Extract the [X, Y] coordinate from the center of the cell holding the provided text.  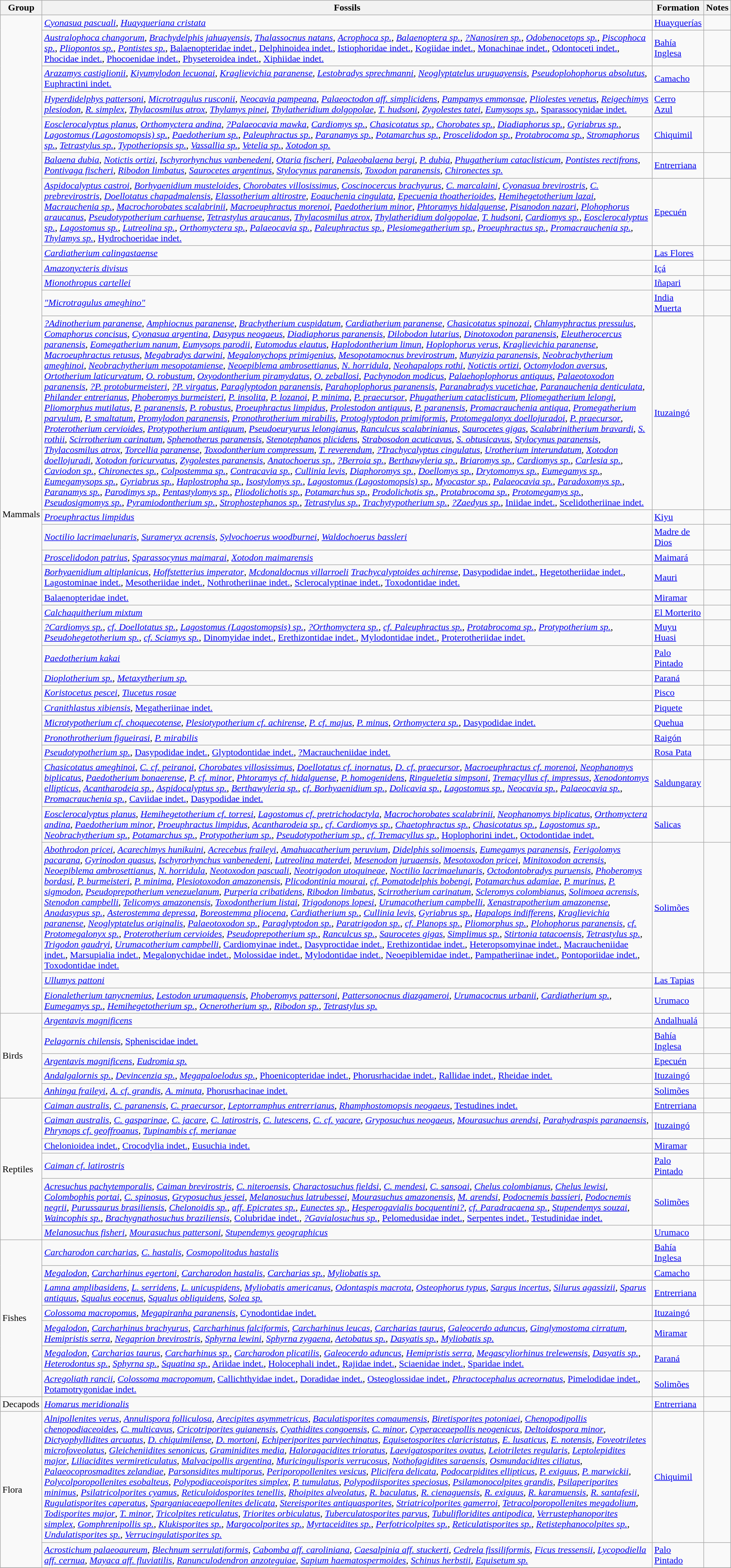
Flora [21, 1490]
Proscelidodon patrius, Sparassocynus maimarai, Xotodon maimarensis [347, 557]
Argentavis magnificens [347, 1021]
Cardiatherium calingastaense [347, 253]
El Morterito [678, 612]
Andalhualá [678, 1021]
Içá [678, 268]
Noctilio lacrimaelunaris, Surameryx acrensis, Sylvochoerus woodburnei, Waldochoerus bassleri [347, 537]
Decapods [21, 1404]
Birds [21, 1055]
Mammals [21, 514]
IndiaMuerta [678, 303]
Mauri [678, 578]
Paedotherium kakai [347, 658]
Chelonioidea indet., Crocodylia indet., Eusuchia indet. [347, 1146]
Raigón [678, 737]
Cranithlastus xibiensis, Megatheriinae indet. [347, 708]
Calchaquitherium mixtum [347, 612]
Maimará [678, 557]
Amazonycteris divisus [347, 268]
Pisco [678, 693]
Salicas [678, 824]
Colossoma macropomus, Megapiranha paranensis, Cynodontidae indet. [347, 1313]
Homarus meridionalis [347, 1404]
Las Flores [678, 253]
Megalodon, Carcharhinus egertoni, Carcharodon hastalis, Carcharias sp., Myliobatis sp. [347, 1273]
Fossils [347, 8]
Reptiles [21, 1169]
Formation [678, 8]
Rosa Pata [678, 752]
Fishes [21, 1318]
"Microtragulus ameghino" [347, 303]
Saldungaray [678, 783]
Las Tapias [678, 981]
Pseudotypotherium sp., Dasypodidae indet., Glyptodontidae indet., ?Macraucheniidae indet. [347, 752]
Melanosuchus fisheri, Mourasuchus pattersoni, Stupendemys geographicus [347, 1232]
Dioplotherium sp., Metaxytherium sp. [347, 678]
Balaenopteridae indet. [347, 598]
Ullumys pattoni [347, 981]
Cyonasua pascuali, Huayqueriana cristata [347, 23]
Piquete [678, 708]
Pronothrotherium figueirasi, P. mirabilis [347, 737]
Caiman cf. latirostris [347, 1166]
Microtypotherium cf. choquecotense, Plesiotypotherium cf. achirense, P. cf. majus, P. minus, Orthomyctera sp., Dasypodidae indet. [347, 723]
Kiyu [678, 517]
Group [21, 8]
Mionothropus cartellei [347, 283]
Carcharodon carcharias, C. hastalis, Cosmopolitodus hastalis [347, 1252]
Caiman australis, C. paranensis, C. praecursor, Leptorramphus entrerrianus, Rhamphostomopsis neogaeus, Testudines indet. [347, 1105]
Andalgalornis sp., Devincenzia sp., Megapaloelodus sp., Phoenicopteridae indet., Phorusrhacidae indet., Rallidae indet., Rheidae indet. [347, 1076]
Madre deDios [678, 537]
Notes [717, 8]
Anhinga fraileyi, A. cf. grandis, A. minuta, Phorusrhacinae indet. [347, 1091]
Quehua [678, 723]
Argentavis magnificens, Eudromia sp. [347, 1061]
Proeuphractus limpidus [347, 517]
Iñapari [678, 283]
BahíaInglesa [678, 48]
Huayquerías [678, 23]
CerroAzul [678, 104]
MuyuHuasi [678, 632]
Pelagornis chilensis, Spheniscidae indet. [347, 1041]
Koristocetus pescei, Tiucetus rosae [347, 693]
